Search for the cell housing the specified text and yield its [X, Y] center coordinate. 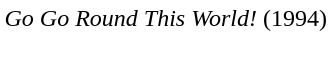
Go Go Round This World! (1994) [166, 18]
